Find where the given text appears and provide that cell's center as (X, Y) coordinate. 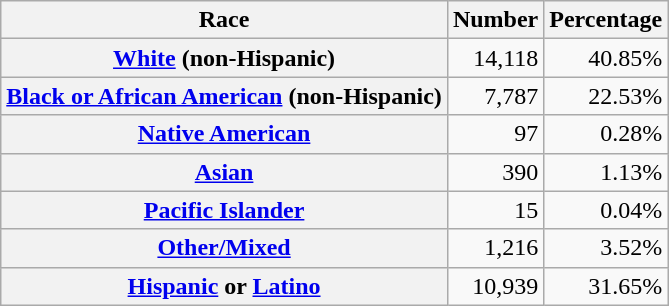
1,216 (495, 248)
Hispanic or Latino (224, 286)
22.53% (606, 96)
15 (495, 210)
14,118 (495, 58)
7,787 (495, 96)
0.04% (606, 210)
0.28% (606, 134)
White (non-Hispanic) (224, 58)
40.85% (606, 58)
97 (495, 134)
Race (224, 20)
390 (495, 172)
Native American (224, 134)
Asian (224, 172)
Other/Mixed (224, 248)
10,939 (495, 286)
3.52% (606, 248)
Number (495, 20)
Black or African American (non-Hispanic) (224, 96)
Pacific Islander (224, 210)
Percentage (606, 20)
1.13% (606, 172)
31.65% (606, 286)
